Determine the (X, Y) coordinate at the center of the cell enclosing the given text.  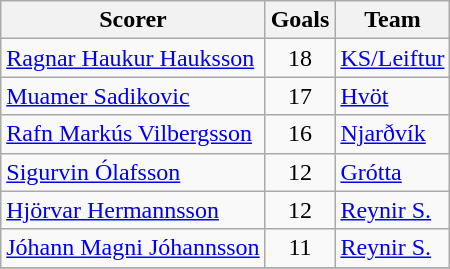
Sigurvin Ólafsson (133, 172)
Hjörvar Hermannsson (133, 210)
Ragnar Haukur Hauksson (133, 58)
17 (300, 96)
16 (300, 134)
Jóhann Magni Jóhannsson (133, 248)
18 (300, 58)
Muamer Sadikovic (133, 96)
11 (300, 248)
Goals (300, 20)
Scorer (133, 20)
Rafn Markús Vilbergsson (133, 134)
Team (392, 20)
Njarðvík (392, 134)
Hvöt (392, 96)
KS/Leiftur (392, 58)
Grótta (392, 172)
